Locate the cell with the specified text and output its (X, Y) center coordinate. 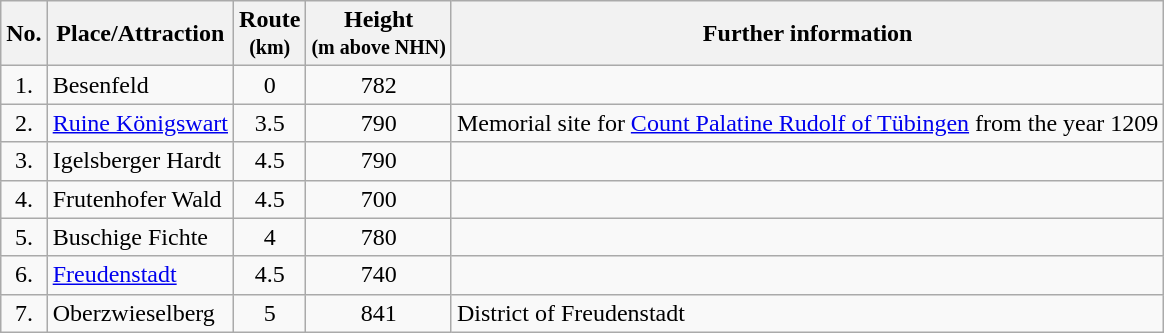
3.5 (270, 123)
700 (378, 199)
3. (24, 161)
6. (24, 275)
Further information (807, 34)
740 (378, 275)
Height (m above NHN) (378, 34)
Memorial site for Count Palatine Rudolf of Tübingen from the year 1209 (807, 123)
Frutenhofer Wald (140, 199)
No. (24, 34)
5 (270, 313)
1. (24, 85)
Besenfeld (140, 85)
4. (24, 199)
District of Freudenstadt (807, 313)
780 (378, 237)
0 (270, 85)
2. (24, 123)
782 (378, 85)
Ruine Königswart (140, 123)
Route (km) (270, 34)
5. (24, 237)
4 (270, 237)
841 (378, 313)
Oberzwieselberg (140, 313)
7. (24, 313)
Freudenstadt (140, 275)
Buschige Fichte (140, 237)
Igelsberger Hardt (140, 161)
Place/Attraction (140, 34)
